Extract the (X, Y) coordinate from the center of the cell holding the provided text.  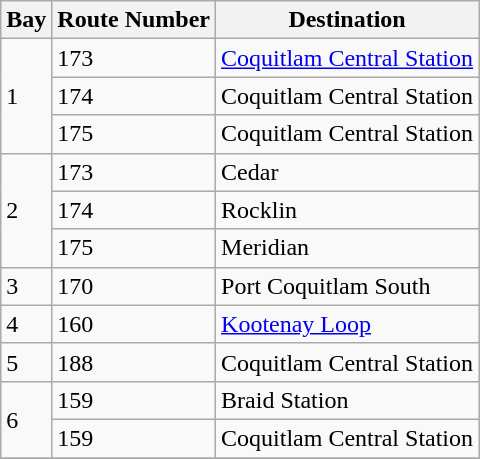
Bay (26, 20)
Port Coquitlam South (348, 286)
3 (26, 286)
Braid Station (348, 400)
5 (26, 362)
Route Number (134, 20)
Kootenay Loop (348, 324)
Destination (348, 20)
188 (134, 362)
160 (134, 324)
4 (26, 324)
Meridian (348, 248)
6 (26, 419)
170 (134, 286)
Cedar (348, 172)
2 (26, 210)
1 (26, 96)
Rocklin (348, 210)
